Detect which cell encompasses the target text, then output its (x, y) center coordinate. 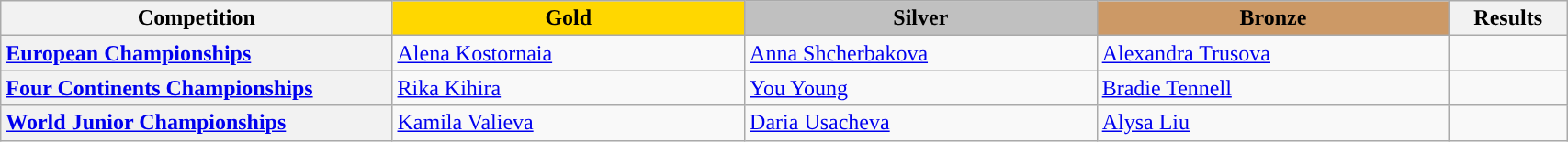
Alena Kostornaia (569, 53)
Alysa Liu (1273, 123)
Kamila Valieva (569, 123)
Anna Shcherbakova (921, 53)
Daria Usacheva (921, 123)
World Junior Championships (197, 123)
Gold (569, 18)
You Young (921, 88)
Bronze (1273, 18)
Competition (197, 18)
Bradie Tennell (1273, 88)
Alexandra Trusova (1273, 53)
Four Continents Championships (197, 88)
Rika Kihira (569, 88)
European Championships (197, 53)
Results (1508, 18)
Silver (921, 18)
